Return the (X, Y) coordinate for the center point of the cell that contains the specified text.  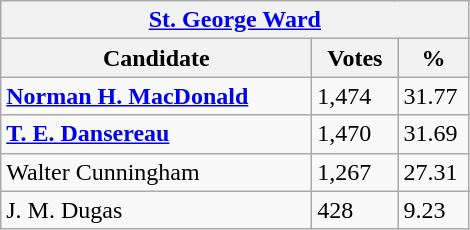
1,474 (355, 96)
428 (355, 210)
31.77 (434, 96)
Candidate (156, 58)
27.31 (434, 172)
T. E. Dansereau (156, 134)
1,267 (355, 172)
1,470 (355, 134)
St. George Ward (235, 20)
Norman H. MacDonald (156, 96)
J. M. Dugas (156, 210)
31.69 (434, 134)
9.23 (434, 210)
% (434, 58)
Votes (355, 58)
Walter Cunningham (156, 172)
